Determine the (X, Y) coordinate at the center of the cell enclosing the given text.  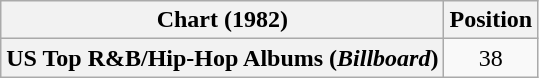
Chart (1982) (222, 20)
US Top R&B/Hip-Hop Albums (Billboard) (222, 58)
Position (491, 20)
38 (491, 58)
